Extract the [x, y] coordinate from the center of the cell holding the provided text.  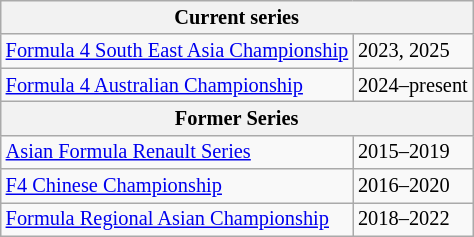
Formula 4 Australian Championship [177, 85]
Current series [237, 17]
2024–present [413, 85]
Former Series [237, 118]
2016–2020 [413, 186]
2018–2022 [413, 219]
Asian Formula Renault Series [177, 152]
Formula Regional Asian Championship [177, 219]
2015–2019 [413, 152]
Formula 4 South East Asia Championship [177, 51]
F4 Chinese Championship [177, 186]
2023, 2025 [413, 51]
